Detect which cell encompasses the target text, then output its [X, Y] center coordinate. 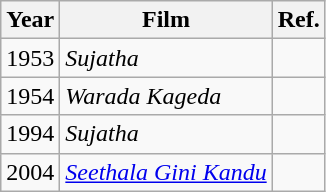
Ref. [298, 20]
Seethala Gini Kandu [166, 172]
1953 [30, 58]
2004 [30, 172]
Film [166, 20]
Year [30, 20]
Warada Kageda [166, 96]
1994 [30, 134]
1954 [30, 96]
